Search for the cell housing the specified text and yield its [X, Y] center coordinate. 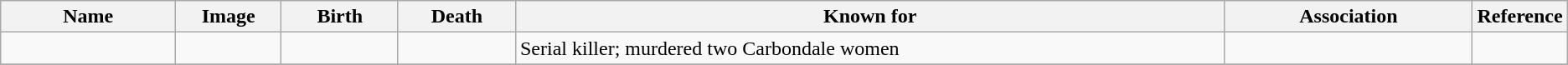
Serial killer; murdered two Carbondale women [869, 48]
Known for [869, 17]
Association [1349, 17]
Death [456, 17]
Image [229, 17]
Reference [1519, 17]
Name [89, 17]
Birth [340, 17]
